Provide the (x, y) coordinate of the cell's center where the given text is located.  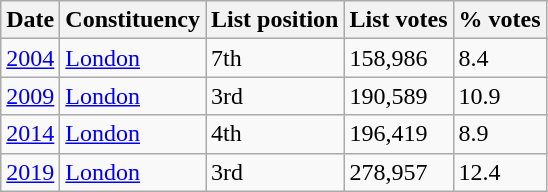
190,589 (398, 96)
2014 (30, 134)
Constituency (133, 20)
8.9 (500, 134)
2009 (30, 96)
158,986 (398, 58)
10.9 (500, 96)
196,419 (398, 134)
2019 (30, 172)
% votes (500, 20)
4th (275, 134)
7th (275, 58)
2004 (30, 58)
12.4 (500, 172)
Date (30, 20)
List votes (398, 20)
List position (275, 20)
278,957 (398, 172)
8.4 (500, 58)
